Identify which cell holds the provided text, then report its (x, y) central coordinate. 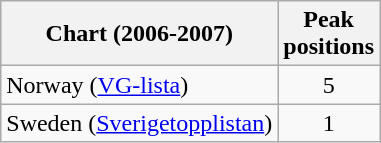
Chart (2006-2007) (140, 34)
1 (329, 123)
Norway (VG-lista) (140, 85)
Peakpositions (329, 34)
5 (329, 85)
Sweden (Sverigetopplistan) (140, 123)
